Search for the cell housing the specified text and yield its (X, Y) center coordinate. 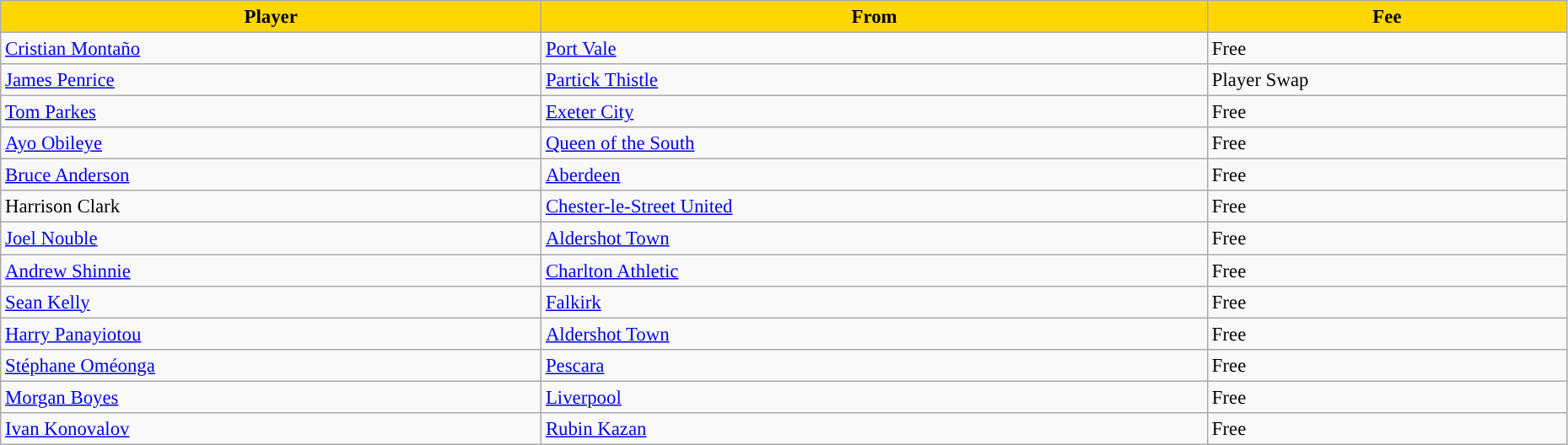
James Penrice (272, 80)
Charlton Athletic (875, 271)
Morgan Boyes (272, 397)
Partick Thistle (875, 80)
Chester-le-Street United (875, 206)
Joel Nouble (272, 239)
Pescara (875, 365)
Stéphane Oméonga (272, 365)
Player (272, 17)
Player Swap (1387, 80)
Port Vale (875, 49)
Harry Panayiotou (272, 334)
Bruce Anderson (272, 175)
Ivan Konovalov (272, 429)
Sean Kelly (272, 302)
From (875, 17)
Queen of the South (875, 143)
Harrison Clark (272, 206)
Rubin Kazan (875, 429)
Falkirk (875, 302)
Tom Parkes (272, 112)
Ayo Obileye (272, 143)
Exeter City (875, 112)
Liverpool (875, 397)
Cristian Montaño (272, 49)
Andrew Shinnie (272, 271)
Aberdeen (875, 175)
Fee (1387, 17)
